Scan for the cell matching the given text and deliver its [x, y] coordinate at center. 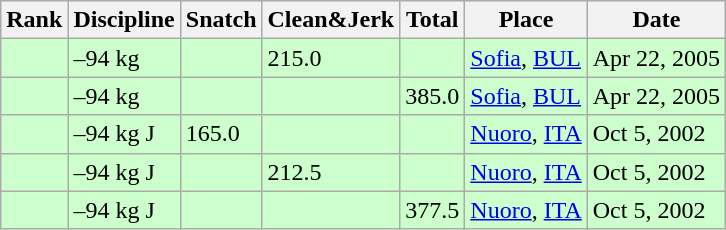
Discipline [124, 20]
377.5 [432, 210]
165.0 [221, 134]
Date [656, 20]
Total [432, 20]
Place [526, 20]
Snatch [221, 20]
215.0 [331, 58]
Rank [34, 20]
212.5 [331, 172]
Clean&Jerk [331, 20]
385.0 [432, 96]
